Capture the cell that displays the provided text and extract its (x, y) central coordinate. 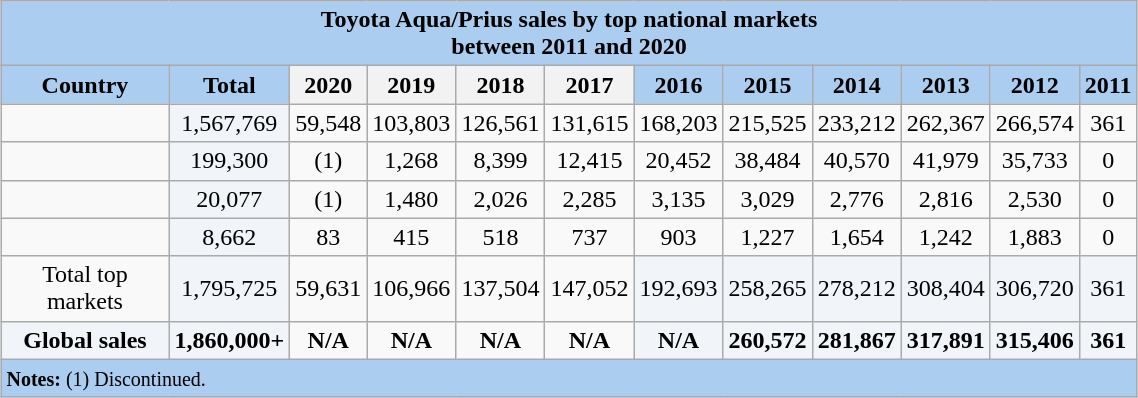
Country (85, 85)
38,484 (768, 161)
8,399 (500, 161)
8,662 (230, 237)
1,795,725 (230, 288)
308,404 (946, 288)
147,052 (590, 288)
2014 (856, 85)
131,615 (590, 123)
262,367 (946, 123)
41,979 (946, 161)
737 (590, 237)
1,567,769 (230, 123)
35,733 (1034, 161)
Global sales (85, 340)
2019 (412, 85)
281,867 (856, 340)
59,631 (328, 288)
20,452 (678, 161)
103,803 (412, 123)
199,300 (230, 161)
20,077 (230, 199)
518 (500, 237)
2013 (946, 85)
Notes: (1) Discontinued. (569, 378)
1,883 (1034, 237)
1,227 (768, 237)
266,574 (1034, 123)
Total top markets (85, 288)
1,480 (412, 199)
415 (412, 237)
12,415 (590, 161)
233,212 (856, 123)
2,530 (1034, 199)
278,212 (856, 288)
1,268 (412, 161)
Toyota Aqua/Prius sales by top national markets between 2011 and 2020 (569, 34)
2020 (328, 85)
260,572 (768, 340)
40,570 (856, 161)
2018 (500, 85)
3,135 (678, 199)
2,026 (500, 199)
2017 (590, 85)
317,891 (946, 340)
2012 (1034, 85)
2015 (768, 85)
315,406 (1034, 340)
137,504 (500, 288)
1,860,000+ (230, 340)
306,720 (1034, 288)
2,816 (946, 199)
2,776 (856, 199)
126,561 (500, 123)
2016 (678, 85)
258,265 (768, 288)
903 (678, 237)
83 (328, 237)
192,693 (678, 288)
1,242 (946, 237)
3,029 (768, 199)
2,285 (590, 199)
168,203 (678, 123)
1,654 (856, 237)
106,966 (412, 288)
2011 (1108, 85)
Total (230, 85)
215,525 (768, 123)
59,548 (328, 123)
